Return the (X, Y) coordinate for the center point of the cell that contains the specified text.  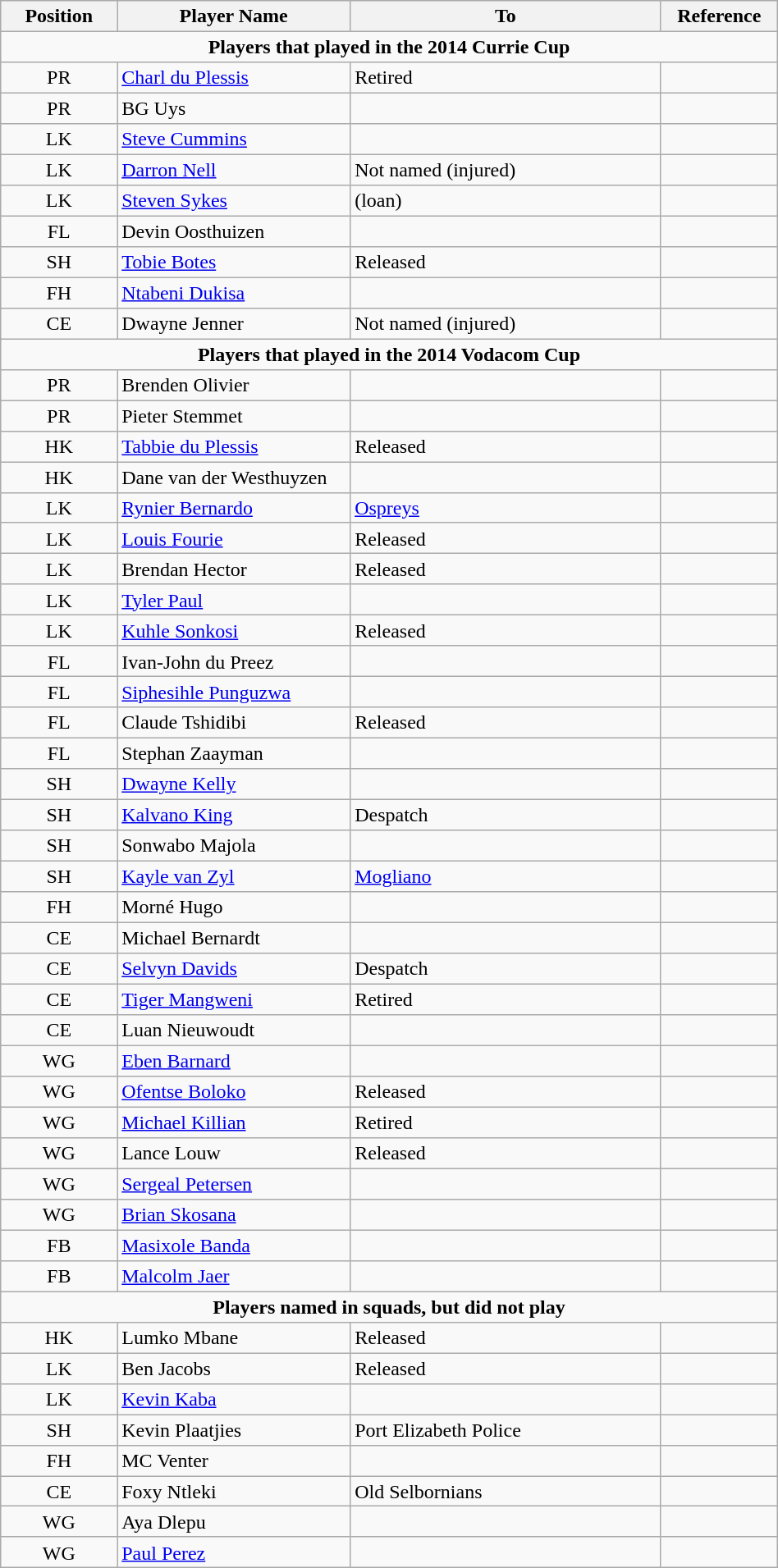
Tobie Botes (234, 261)
Players that played in the 2014 Vodacom Cup (389, 354)
Tiger Mangweni (234, 999)
Position (59, 16)
MC Venter (234, 1461)
Foxy Ntleki (234, 1490)
Claude Tshidibi (234, 722)
Dwayne Kelly (234, 784)
To (506, 16)
Morné Hugo (234, 907)
Aya Dlepu (234, 1521)
Old Selbornians (506, 1490)
BG Uys (234, 108)
Port Elizabeth Police (506, 1429)
Steve Cummins (234, 139)
Michael Killian (234, 1122)
Brenden Olivier (234, 384)
Masixole Banda (234, 1246)
Darron Nell (234, 169)
(loan) (506, 200)
Eben Barnard (234, 1060)
Selvyn Davids (234, 968)
Player Name (234, 16)
Steven Sykes (234, 200)
Lance Louw (234, 1154)
Malcolm Jaer (234, 1275)
Brian Skosana (234, 1214)
Luan Nieuwoudt (234, 1031)
Devin Oosthuizen (234, 231)
Michael Bernardt (234, 937)
Siphesihle Punguzwa (234, 693)
Ospreys (506, 507)
Kayle van Zyl (234, 876)
Players that played in the 2014 Currie Cup (389, 46)
Stephan Zaayman (234, 753)
Tabbie du Plessis (234, 446)
Kevin Plaatjies (234, 1429)
Ivan-John du Preez (234, 661)
Ntabeni Dukisa (234, 292)
Kevin Kaba (234, 1398)
Paul Perez (234, 1552)
Players named in squads, but did not play (389, 1306)
Lumko Mbane (234, 1337)
Tyler Paul (234, 599)
Mogliano (506, 876)
Louis Fourie (234, 538)
Ofentse Boloko (234, 1091)
Brendan Hector (234, 569)
Reference (719, 16)
Sonwabo Majola (234, 845)
Ben Jacobs (234, 1369)
Kuhle Sonkosi (234, 630)
Kalvano King (234, 816)
Dwayne Jenner (234, 323)
Sergeal Petersen (234, 1183)
Rynier Bernardo (234, 507)
Dane van der Westhuyzen (234, 478)
Pieter Stemmet (234, 415)
Charl du Plessis (234, 77)
